Search for the cell housing the specified text and yield its (x, y) center coordinate. 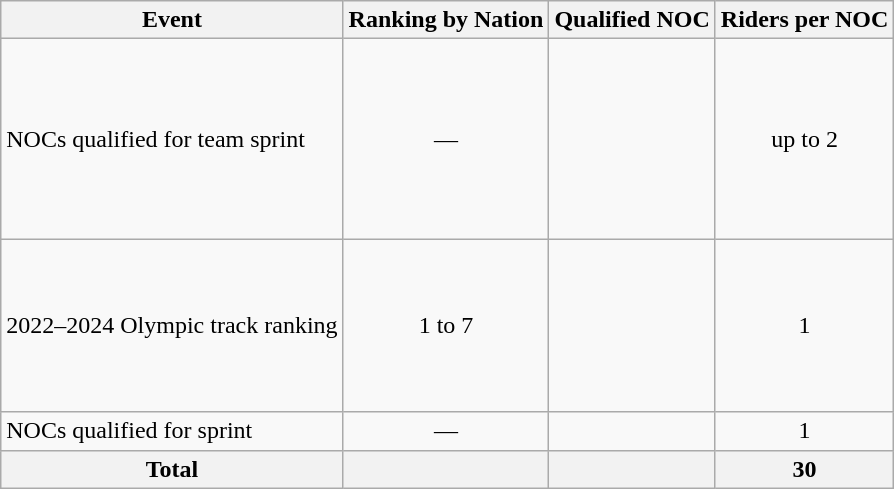
Total (172, 469)
Qualified NOC (632, 20)
NOCs qualified for sprint (172, 431)
Ranking by Nation (446, 20)
NOCs qualified for team sprint (172, 139)
up to 2 (804, 139)
30 (804, 469)
Riders per NOC (804, 20)
Event (172, 20)
2022–2024 Olympic track ranking (172, 326)
1 to 7 (446, 326)
